Extract the [x, y] coordinate from the center of the cell holding the provided text.  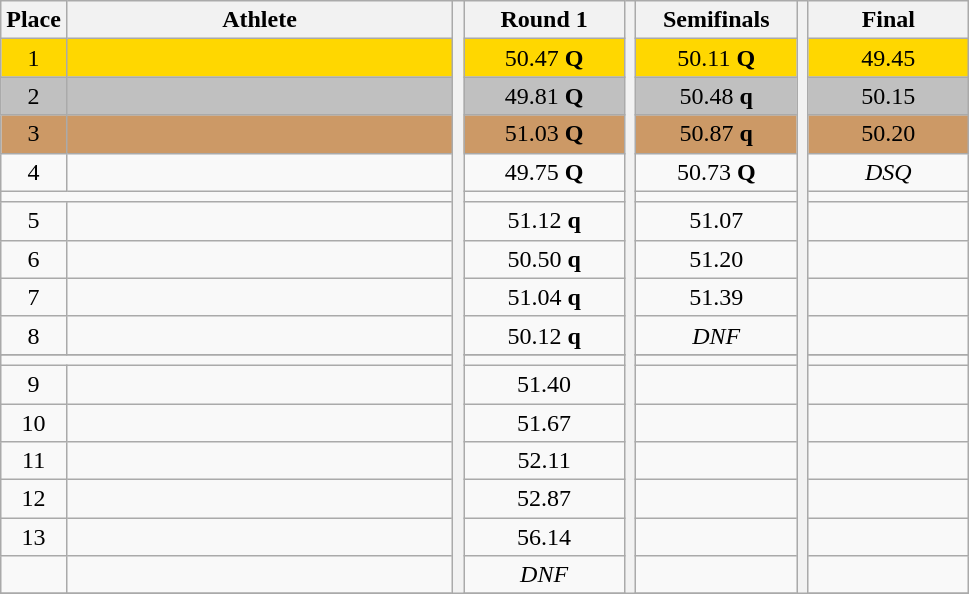
50.48 q [716, 96]
52.11 [544, 461]
50.15 [888, 96]
51.39 [716, 297]
51.07 [716, 221]
4 [34, 172]
50.47 Q [544, 58]
7 [34, 297]
1 [34, 58]
51.03 Q [544, 134]
51.12 q [544, 221]
Semifinals [716, 20]
Final [888, 20]
52.87 [544, 499]
50.50 q [544, 259]
2 [34, 96]
Round 1 [544, 20]
50.12 q [544, 335]
51.40 [544, 384]
DSQ [888, 172]
8 [34, 335]
56.14 [544, 537]
51.20 [716, 259]
13 [34, 537]
50.87 q [716, 134]
50.20 [888, 134]
9 [34, 384]
5 [34, 221]
Place [34, 20]
51.67 [544, 423]
49.81 Q [544, 96]
51.04 q [544, 297]
6 [34, 259]
50.11 Q [716, 58]
Athlete [259, 20]
12 [34, 499]
49.45 [888, 58]
49.75 Q [544, 172]
11 [34, 461]
50.73 Q [716, 172]
10 [34, 423]
3 [34, 134]
